Return the (X, Y) coordinate for the center point of the cell that contains the specified text.  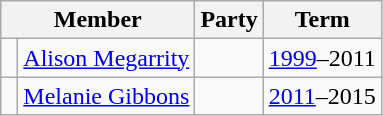
Party (229, 20)
Melanie Gibbons (106, 96)
Term (322, 20)
2011–2015 (322, 96)
Alison Megarrity (106, 58)
Member (98, 20)
1999–2011 (322, 58)
